Locate the cell with the specified text and output its (x, y) center coordinate. 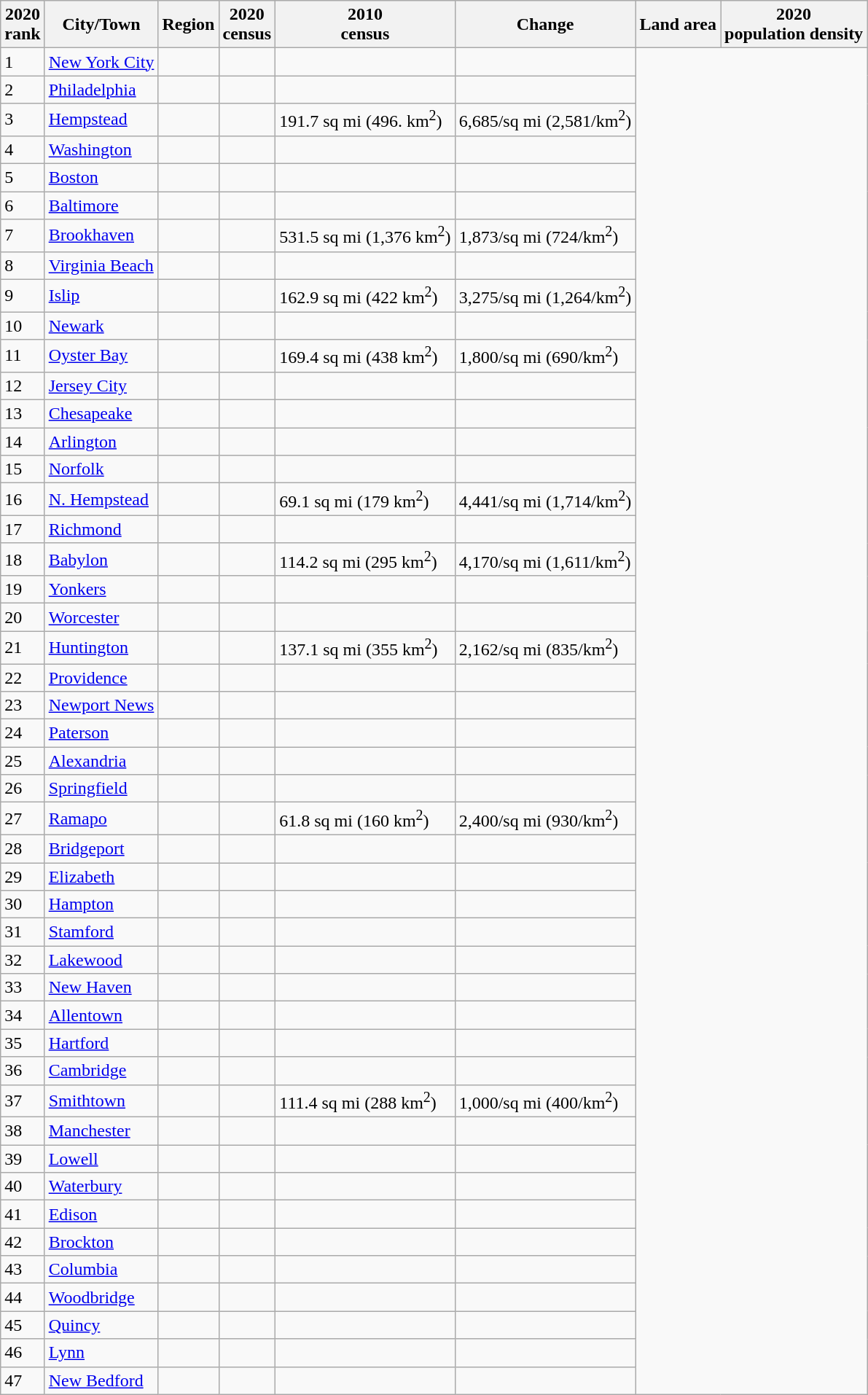
2020census (247, 25)
Worcester (101, 617)
37 (23, 1101)
4 (23, 149)
Huntington (101, 647)
61.8 sq mi (160 km2) (365, 819)
17 (23, 529)
69.1 sq mi (179 km2) (365, 500)
1,800/sq mi (690/km2) (545, 356)
11 (23, 356)
19 (23, 590)
Hampton (101, 904)
Philadelphia (101, 90)
21 (23, 647)
1,000/sq mi (400/km2) (545, 1101)
Washington (101, 149)
Yonkers (101, 590)
Newark (101, 326)
531.5 sq mi (1,376 km2) (365, 236)
Paterson (101, 733)
Land area (678, 25)
27 (23, 819)
8 (23, 265)
Lakewood (101, 960)
Richmond (101, 529)
Arlington (101, 442)
38 (23, 1131)
6,685/sq mi (2,581/km2) (545, 120)
2020population density (794, 25)
137.1 sq mi (355 km2) (365, 647)
22 (23, 678)
Hartford (101, 1043)
Providence (101, 678)
41 (23, 1214)
Edison (101, 1214)
Alexandria (101, 761)
3 (23, 120)
23 (23, 706)
1 (23, 62)
4,441/sq mi (1,714/km2) (545, 500)
3,275/sq mi (1,264/km2) (545, 296)
Stamford (101, 932)
9 (23, 296)
2 (23, 90)
Virginia Beach (101, 265)
33 (23, 988)
Hempstead (101, 120)
Oyster Bay (101, 356)
28 (23, 848)
2010census (365, 25)
20 (23, 617)
Lynn (101, 1353)
2,162/sq mi (835/km2) (545, 647)
N. Hempstead (101, 500)
5 (23, 178)
Islip (101, 296)
Baltimore (101, 206)
Smithtown (101, 1101)
4,170/sq mi (1,611/km2) (545, 560)
43 (23, 1270)
Jersey City (101, 386)
162.9 sq mi (422 km2) (365, 296)
39 (23, 1159)
Change (545, 25)
10 (23, 326)
Brookhaven (101, 236)
Brockton (101, 1242)
Boston (101, 178)
26 (23, 789)
New York City (101, 62)
40 (23, 1187)
24 (23, 733)
34 (23, 1015)
46 (23, 1353)
Woodbridge (101, 1297)
Waterbury (101, 1187)
Babylon (101, 560)
35 (23, 1043)
111.4 sq mi (288 km2) (365, 1101)
25 (23, 761)
18 (23, 560)
City/Town (101, 25)
Columbia (101, 1270)
42 (23, 1242)
29 (23, 877)
16 (23, 500)
14 (23, 442)
Lowell (101, 1159)
Bridgeport (101, 848)
32 (23, 960)
7 (23, 236)
Region (188, 25)
Springfield (101, 789)
New Haven (101, 988)
Cambridge (101, 1071)
Ramapo (101, 819)
36 (23, 1071)
191.7 sq mi (496. km2) (365, 120)
12 (23, 386)
44 (23, 1297)
13 (23, 414)
2020rank (23, 25)
1,873/sq mi (724/km2) (545, 236)
Newport News (101, 706)
Quincy (101, 1325)
30 (23, 904)
114.2 sq mi (295 km2) (365, 560)
15 (23, 469)
45 (23, 1325)
Elizabeth (101, 877)
Chesapeake (101, 414)
47 (23, 1380)
Norfolk (101, 469)
Manchester (101, 1131)
31 (23, 932)
Allentown (101, 1015)
169.4 sq mi (438 km2) (365, 356)
6 (23, 206)
2,400/sq mi (930/km2) (545, 819)
New Bedford (101, 1380)
